Return (X, Y) of the center of cell containing provided text 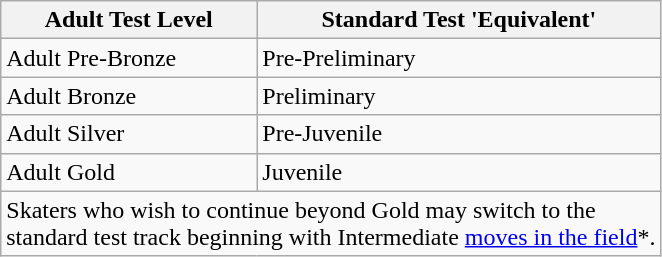
Standard Test 'Equivalent' (459, 20)
Pre-Preliminary (459, 58)
Pre-Juvenile (459, 134)
Adult Pre-Bronze (129, 58)
Adult Gold (129, 172)
Adult Silver (129, 134)
Preliminary (459, 96)
Adult Bronze (129, 96)
Skaters who wish to continue beyond Gold may switch to the standard test track beginning with Intermediate moves in the field*. (331, 224)
Adult Test Level (129, 20)
Juvenile (459, 172)
